Locate the cell with the specified text and output its [x, y] center coordinate. 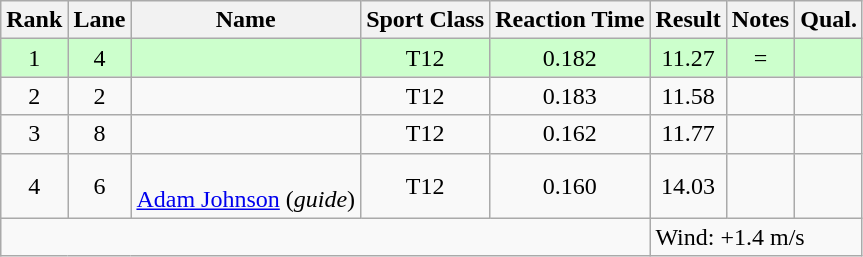
Wind: +1.4 m/s [756, 237]
Lane [100, 20]
Qual. [829, 20]
0.182 [570, 58]
6 [100, 186]
Adam Johnson (guide) [246, 186]
Rank [34, 20]
Sport Class [426, 20]
3 [34, 134]
0.160 [570, 186]
0.162 [570, 134]
11.58 [688, 96]
Reaction Time [570, 20]
14.03 [688, 186]
Notes [760, 20]
1 [34, 58]
= [760, 58]
Result [688, 20]
8 [100, 134]
0.183 [570, 96]
11.77 [688, 134]
Name [246, 20]
11.27 [688, 58]
